Return [X, Y] of the center of cell containing provided text 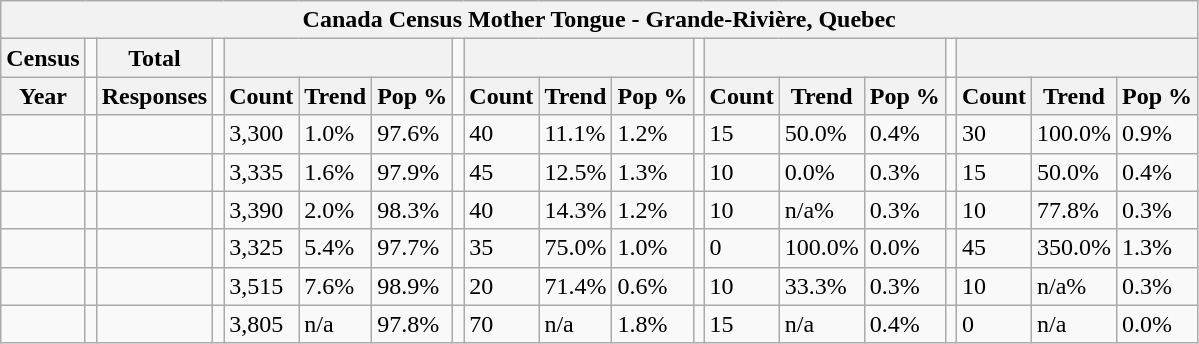
Year [43, 96]
1.6% [336, 172]
3,390 [262, 210]
Census [43, 58]
98.9% [412, 286]
12.5% [576, 172]
97.8% [412, 324]
2.0% [336, 210]
3,325 [262, 248]
14.3% [576, 210]
97.6% [412, 134]
77.8% [1074, 210]
3,300 [262, 134]
70 [502, 324]
350.0% [1074, 248]
97.7% [412, 248]
20 [502, 286]
3,805 [262, 324]
3,515 [262, 286]
1.8% [652, 324]
Total [154, 58]
11.1% [576, 134]
33.3% [822, 286]
3,335 [262, 172]
Responses [154, 96]
Canada Census Mother Tongue - Grande-Rivière, Quebec [600, 20]
35 [502, 248]
75.0% [576, 248]
5.4% [336, 248]
98.3% [412, 210]
97.9% [412, 172]
7.6% [336, 286]
71.4% [576, 286]
0.9% [1158, 134]
0.6% [652, 286]
30 [994, 134]
